Locate the cell with the specified text and output its [x, y] center coordinate. 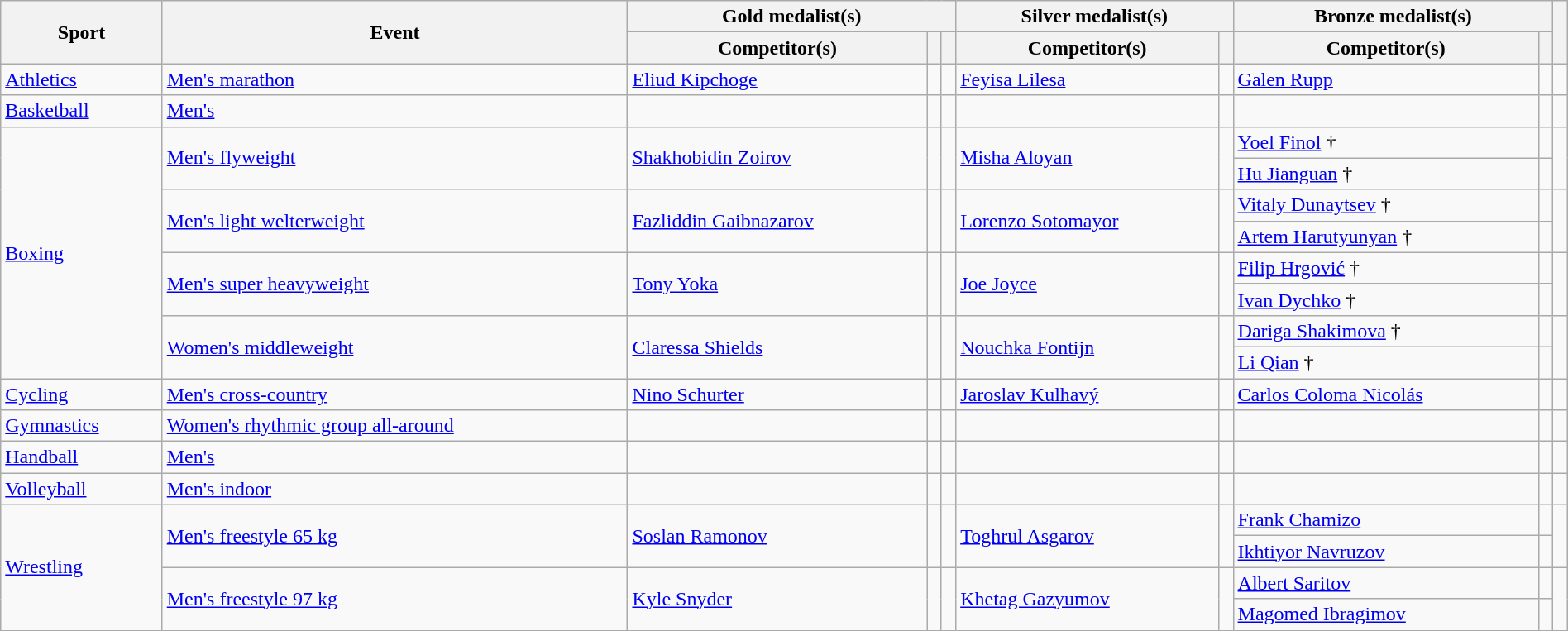
Galen Rupp [1386, 79]
Boxing [81, 252]
Men's freestyle 97 kg [395, 599]
Men's super heavyweight [395, 284]
Carlos Coloma Nicolás [1386, 394]
Volleyball [81, 489]
Albert Saritov [1386, 583]
Shakhobidin Zoirov [777, 158]
Filip Hrgović † [1386, 268]
Basketball [81, 111]
Men's flyweight [395, 158]
Handball [81, 457]
Men's freestyle 65 kg [395, 536]
Artem Harutyunyan † [1386, 237]
Feyisa Lilesa [1088, 79]
Wrestling [81, 567]
Toghrul Asgarov [1088, 536]
Hu Jianguan † [1386, 174]
Men's indoor [395, 489]
Gymnastics [81, 426]
Soslan Ramonov [777, 536]
Women's middleweight [395, 347]
Yoel Finol † [1386, 142]
Joe Joyce [1088, 284]
Frank Chamizo [1386, 520]
Bronze medalist(s) [1393, 17]
Sport [81, 32]
Magomed Ibragimov [1386, 614]
Athletics [81, 79]
Vitaly Dunaytsev † [1386, 205]
Jaroslav Kulhavý [1088, 394]
Women's rhythmic group all-around [395, 426]
Ikhtiyor Navruzov [1386, 552]
Kyle Snyder [777, 599]
Eliud Kipchoge [777, 79]
Lorenzo Sotomayor [1088, 221]
Fazliddin Gaibnazarov [777, 221]
Dariga Shakimova † [1386, 331]
Event [395, 32]
Khetag Gazyumov [1088, 599]
Ivan Dychko † [1386, 299]
Nouchka Fontijn [1088, 347]
Claressa Shields [777, 347]
Nino Schurter [777, 394]
Men's cross-country [395, 394]
Men's light welterweight [395, 221]
Cycling [81, 394]
Men's marathon [395, 79]
Li Qian † [1386, 362]
Misha Aloyan [1088, 158]
Silver medalist(s) [1095, 17]
Tony Yoka [777, 284]
Gold medalist(s) [792, 17]
